Locate the cell with the specified text and output its (X, Y) center coordinate. 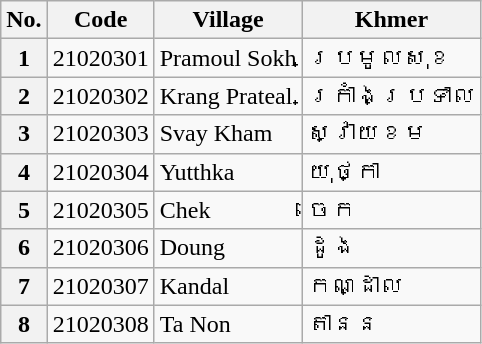
ក្រាំងប្រទាល (392, 96)
Pramoul Sokh (228, 58)
Kandal (228, 286)
8 (24, 324)
21020303 (100, 134)
No. (24, 20)
2 (24, 96)
7 (24, 286)
កណ្ដាល (392, 286)
21020305 (100, 210)
Yutthka (228, 172)
6 (24, 248)
ចេក (392, 210)
Village (228, 20)
21020307 (100, 286)
1 (24, 58)
21020301 (100, 58)
Chek (228, 210)
4 (24, 172)
Svay Kham (228, 134)
21020308 (100, 324)
យុថ្កា (392, 172)
ស្វាយខម (392, 134)
21020304 (100, 172)
Khmer (392, 20)
21020306 (100, 248)
21020302 (100, 96)
ប្រមូលសុខ (392, 58)
Doung (228, 248)
Ta Non (228, 324)
តានន (392, 324)
5 (24, 210)
Krang Prateal (228, 96)
ដូង (392, 248)
3 (24, 134)
Code (100, 20)
